Scan for the cell matching the given text and deliver its [X, Y] coordinate at center. 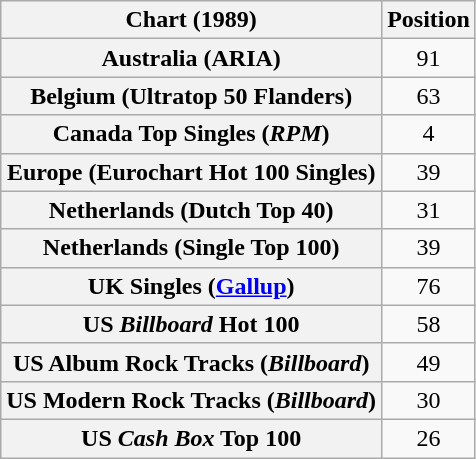
76 [429, 286]
Europe (Eurochart Hot 100 Singles) [192, 172]
63 [429, 96]
UK Singles (Gallup) [192, 286]
Position [429, 20]
US Album Rock Tracks (Billboard) [192, 362]
Canada Top Singles (RPM) [192, 134]
Netherlands (Single Top 100) [192, 248]
US Modern Rock Tracks (Billboard) [192, 400]
Netherlands (Dutch Top 40) [192, 210]
31 [429, 210]
91 [429, 58]
49 [429, 362]
58 [429, 324]
Australia (ARIA) [192, 58]
26 [429, 438]
Chart (1989) [192, 20]
US Billboard Hot 100 [192, 324]
30 [429, 400]
Belgium (Ultratop 50 Flanders) [192, 96]
US Cash Box Top 100 [192, 438]
4 [429, 134]
